Scan for the cell matching the given text and deliver its (x, y) coordinate at center. 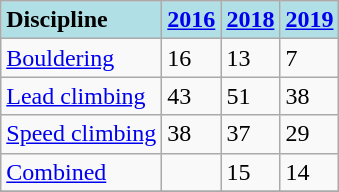
43 (192, 96)
Lead climbing (82, 96)
Speed climbing (82, 134)
29 (310, 134)
2018 (250, 20)
Discipline (82, 20)
2016 (192, 20)
Bouldering (82, 58)
16 (192, 58)
7 (310, 58)
51 (250, 96)
13 (250, 58)
15 (250, 172)
37 (250, 134)
2019 (310, 20)
Combined (82, 172)
14 (310, 172)
